Return (X, Y) of the center of cell containing provided text 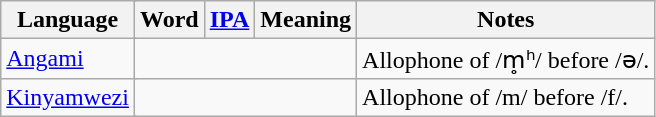
Notes (506, 20)
Meaning (306, 20)
Language (68, 20)
Allophone of /m/ before /f/. (506, 97)
Angami (68, 59)
IPA (230, 20)
Allophone of /m̥ʰ/ before /ə/. (506, 59)
Word (169, 20)
Kinyamwezi (68, 97)
